From the cell containing the given text, extract its center point as (X, Y) coordinate. 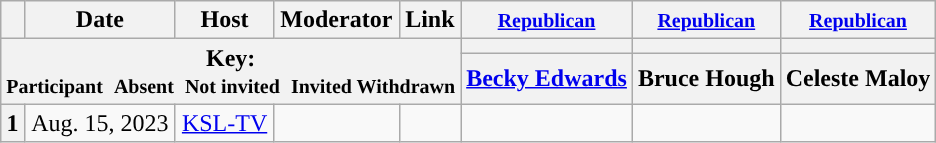
Host (224, 20)
Becky Edwards (547, 78)
Aug. 15, 2023 (100, 123)
Date (100, 20)
Key: Participant Absent Not invited Invited Withdrawn (231, 72)
KSL-TV (224, 123)
1 (12, 123)
Celeste Maloy (858, 78)
Moderator (336, 20)
Link (430, 20)
Bruce Hough (706, 78)
